Detect which cell encompasses the target text, then output its [X, Y] center coordinate. 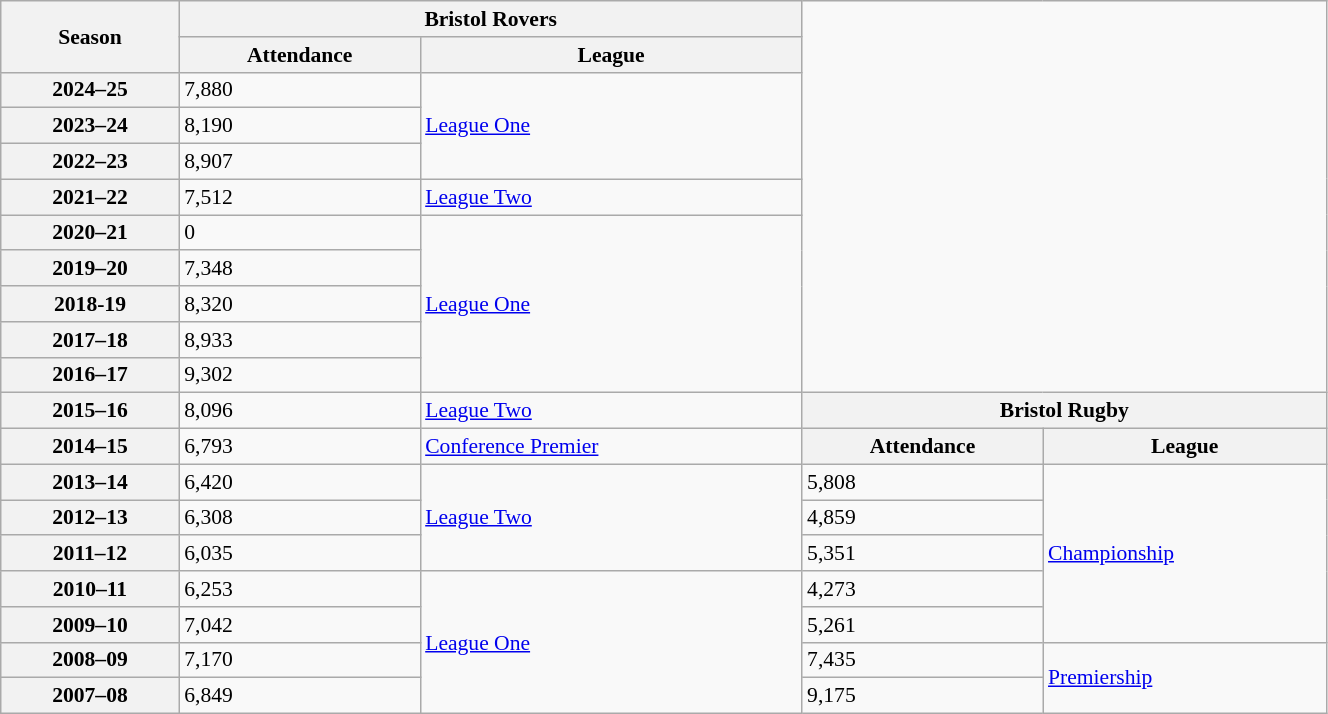
6,793 [300, 447]
8,933 [300, 340]
8,320 [300, 304]
Premiership [1184, 678]
7,170 [300, 660]
7,348 [300, 269]
2018-19 [90, 304]
2019–20 [90, 269]
5,351 [922, 554]
4,273 [922, 589]
8,907 [300, 162]
2020–21 [90, 233]
2010–11 [90, 589]
0 [300, 233]
2021–22 [90, 197]
2022–23 [90, 162]
6,308 [300, 518]
2024–25 [90, 90]
9,302 [300, 375]
6,253 [300, 589]
6,849 [300, 696]
9,175 [922, 696]
5,808 [922, 482]
2015–16 [90, 411]
Championship [1184, 553]
2014–15 [90, 447]
7,042 [300, 625]
2012–13 [90, 518]
7,435 [922, 660]
2011–12 [90, 554]
2008–09 [90, 660]
5,261 [922, 625]
2017–18 [90, 340]
Bristol Rovers [490, 19]
4,859 [922, 518]
2016–17 [90, 375]
7,880 [300, 90]
2013–14 [90, 482]
7,512 [300, 197]
8,096 [300, 411]
Conference Premier [611, 447]
Season [90, 36]
2009–10 [90, 625]
2023–24 [90, 126]
6,420 [300, 482]
6,035 [300, 554]
8,190 [300, 126]
2007–08 [90, 696]
Bristol Rugby [1064, 411]
